Return [x, y] of the center of cell containing provided text 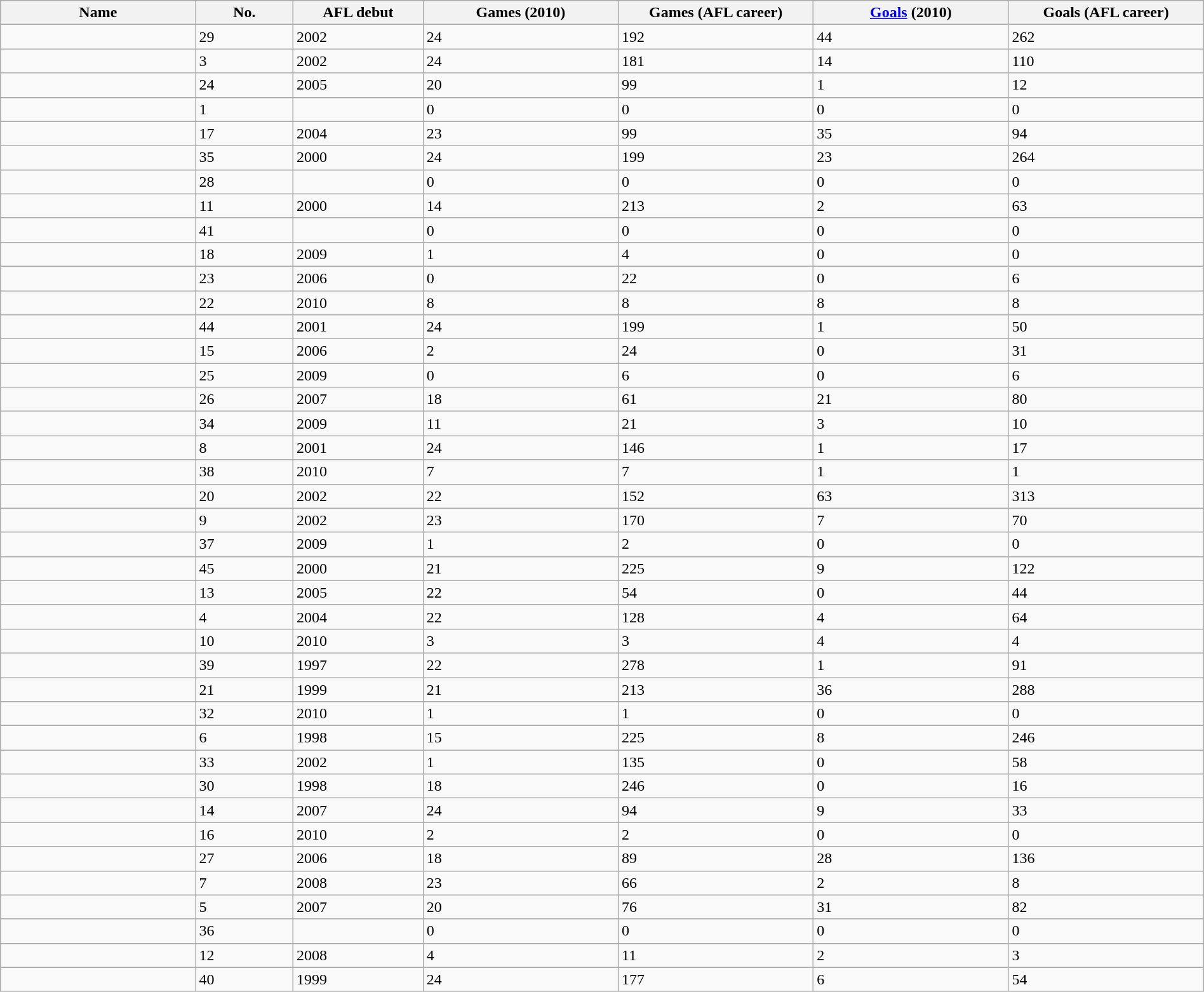
27 [244, 859]
26 [244, 399]
45 [244, 568]
Goals (2010) [911, 13]
Games (AFL career) [716, 13]
Name [98, 13]
135 [716, 762]
152 [716, 496]
40 [244, 979]
38 [244, 472]
39 [244, 665]
1997 [358, 665]
192 [716, 37]
30 [244, 786]
262 [1106, 37]
288 [1106, 689]
No. [244, 13]
AFL debut [358, 13]
32 [244, 714]
61 [716, 399]
29 [244, 37]
37 [244, 544]
5 [244, 907]
Goals (AFL career) [1106, 13]
25 [244, 375]
76 [716, 907]
66 [716, 883]
110 [1106, 61]
50 [1106, 327]
278 [716, 665]
122 [1106, 568]
58 [1106, 762]
70 [1106, 520]
170 [716, 520]
89 [716, 859]
313 [1106, 496]
91 [1106, 665]
41 [244, 230]
13 [244, 593]
82 [1106, 907]
136 [1106, 859]
128 [716, 617]
64 [1106, 617]
177 [716, 979]
80 [1106, 399]
Games (2010) [521, 13]
264 [1106, 158]
34 [244, 424]
146 [716, 448]
181 [716, 61]
